Extract the (x, y) coordinate from the center of the cell holding the provided text.  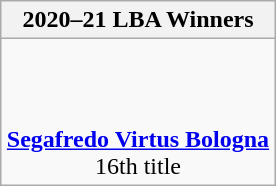
Segafredo Virtus Bologna16th title (138, 112)
2020–21 LBA Winners (138, 20)
